Return [x, y] of the center of cell containing provided text 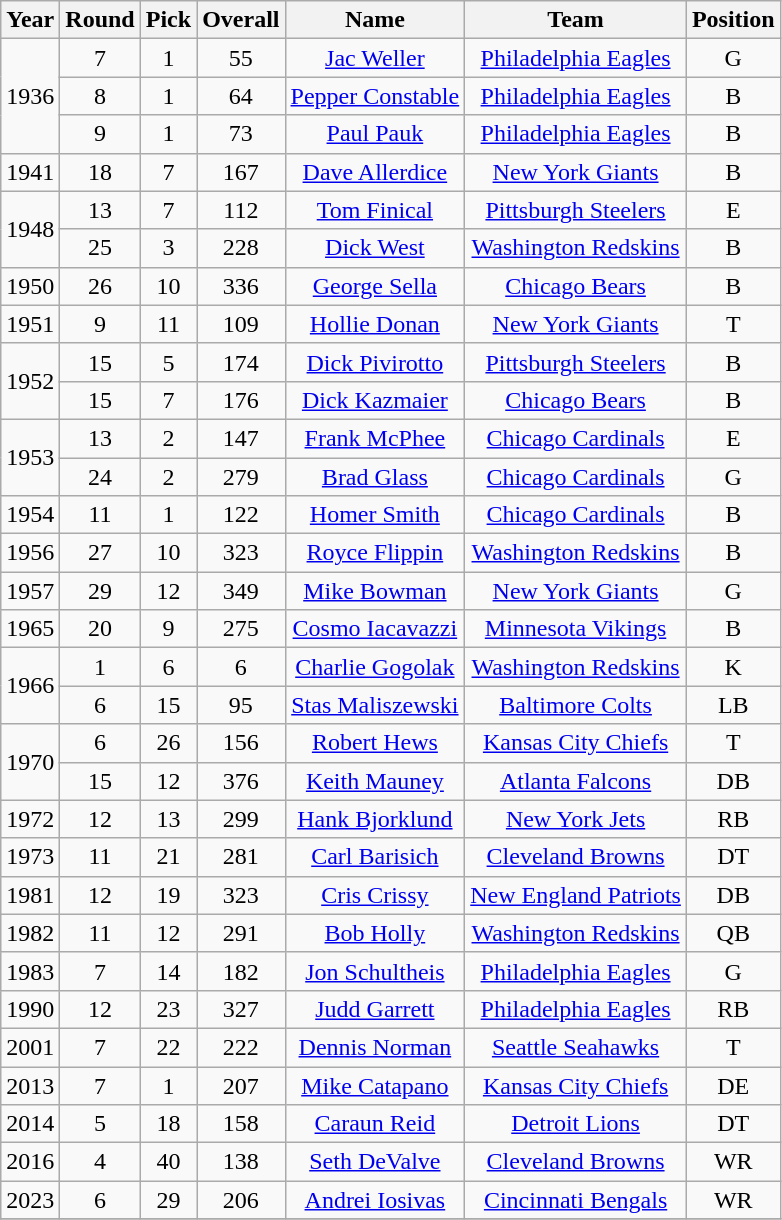
299 [241, 819]
138 [241, 1162]
LB [733, 705]
Homer Smith [375, 515]
109 [241, 324]
Dick West [375, 248]
1965 [30, 629]
Team [576, 20]
1982 [30, 933]
Dick Pivirotto [375, 362]
1990 [30, 1009]
1983 [30, 971]
4 [100, 1162]
2013 [30, 1085]
Judd Garrett [375, 1009]
167 [241, 172]
Keith Mauney [375, 781]
New England Patriots [576, 895]
K [733, 667]
Caraun Reid [375, 1124]
Tom Finical [375, 210]
1981 [30, 895]
21 [168, 857]
Year [30, 20]
112 [241, 210]
376 [241, 781]
1966 [30, 686]
Dennis Norman [375, 1047]
Stas Maliszewski [375, 705]
Mike Catapano [375, 1085]
206 [241, 1200]
182 [241, 971]
Minnesota Vikings [576, 629]
20 [100, 629]
Hollie Donan [375, 324]
174 [241, 362]
22 [168, 1047]
Dick Kazmaier [375, 400]
24 [100, 477]
1972 [30, 819]
222 [241, 1047]
1973 [30, 857]
1954 [30, 515]
207 [241, 1085]
Overall [241, 20]
23 [168, 1009]
Mike Bowman [375, 591]
Atlanta Falcons [576, 781]
2016 [30, 1162]
275 [241, 629]
Jon Schultheis [375, 971]
Bob Holly [375, 933]
1936 [30, 96]
8 [100, 96]
Seattle Seahawks [576, 1047]
122 [241, 515]
Cris Crissy [375, 895]
156 [241, 743]
Carl Barisich [375, 857]
1956 [30, 553]
Brad Glass [375, 477]
27 [100, 553]
Paul Pauk [375, 134]
176 [241, 400]
Cosmo Iacavazzi [375, 629]
2023 [30, 1200]
95 [241, 705]
George Sella [375, 286]
158 [241, 1124]
Robert Hews [375, 743]
2001 [30, 1047]
1948 [30, 229]
1957 [30, 591]
Round [100, 20]
Detroit Lions [576, 1124]
QB [733, 933]
1951 [30, 324]
Frank McPhee [375, 438]
279 [241, 477]
Andrei Iosivas [375, 1200]
Pepper Constable [375, 96]
Baltimore Colts [576, 705]
Cincinnati Bengals [576, 1200]
Seth DeValve [375, 1162]
1941 [30, 172]
Royce Flippin [375, 553]
Position [733, 20]
336 [241, 286]
14 [168, 971]
281 [241, 857]
3 [168, 248]
Hank Bjorklund [375, 819]
1952 [30, 381]
Dave Allerdice [375, 172]
55 [241, 58]
25 [100, 248]
64 [241, 96]
DE [733, 1085]
1953 [30, 457]
Pick [168, 20]
147 [241, 438]
40 [168, 1162]
73 [241, 134]
228 [241, 248]
291 [241, 933]
2014 [30, 1124]
349 [241, 591]
Jac Weller [375, 58]
19 [168, 895]
Name [375, 20]
1970 [30, 762]
327 [241, 1009]
1950 [30, 286]
Charlie Gogolak [375, 667]
New York Jets [576, 819]
